Provide the [x, y] coordinate of the cell's center where the given text is located.  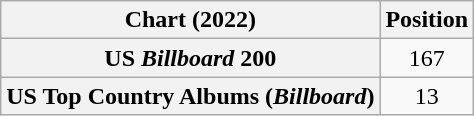
Position [427, 20]
US Billboard 200 [190, 58]
Chart (2022) [190, 20]
13 [427, 96]
167 [427, 58]
US Top Country Albums (Billboard) [190, 96]
